Scan for the cell matching the given text and deliver its [x, y] coordinate at center. 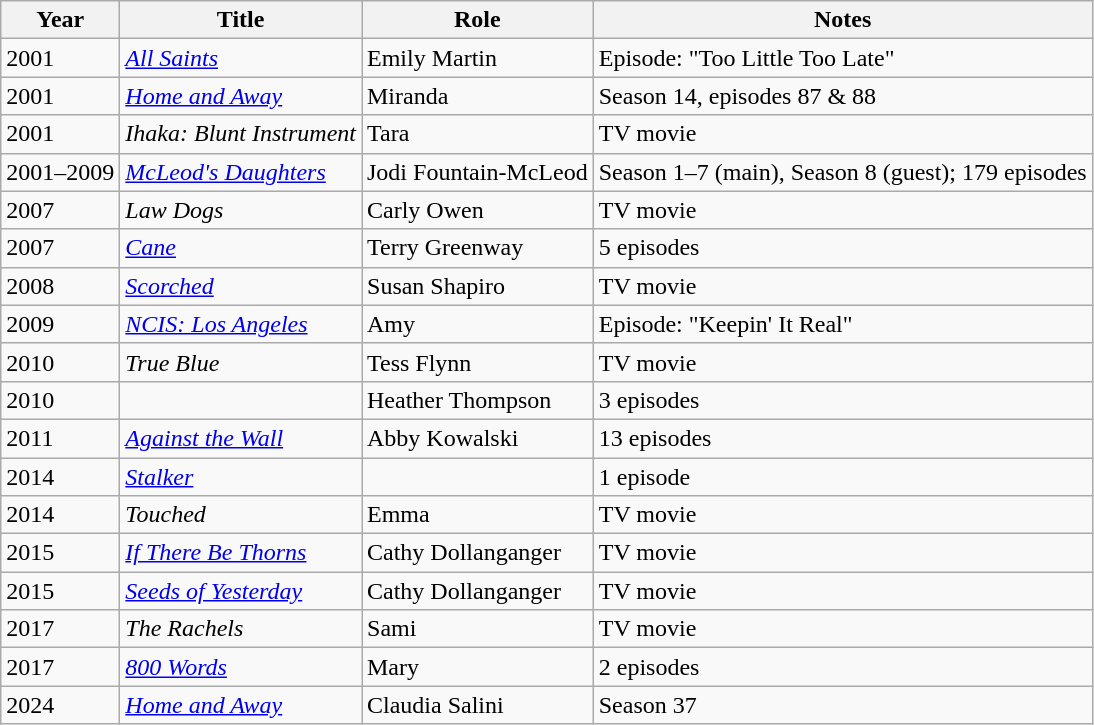
2001–2009 [60, 172]
Abby Kowalski [478, 438]
2008 [60, 286]
Carly Owen [478, 210]
Notes [842, 20]
800 Words [241, 667]
All Saints [241, 58]
1 episode [842, 477]
Emily Martin [478, 58]
2 episodes [842, 667]
Terry Greenway [478, 248]
Tara [478, 134]
2024 [60, 705]
Season 14, episodes 87 & 88 [842, 96]
Sami [478, 629]
Stalker [241, 477]
Tess Flynn [478, 362]
NCIS: Los Angeles [241, 324]
Emma [478, 515]
Year [60, 20]
Season 1–7 (main), Season 8 (guest); 179 episodes [842, 172]
True Blue [241, 362]
Scorched [241, 286]
Susan Shapiro [478, 286]
Mary [478, 667]
Law Dogs [241, 210]
Claudia Salini [478, 705]
The Rachels [241, 629]
Seeds of Yesterday [241, 591]
5 episodes [842, 248]
Season 37 [842, 705]
Against the Wall [241, 438]
Touched [241, 515]
Ihaka: Blunt Instrument [241, 134]
Title [241, 20]
McLeod's Daughters [241, 172]
Heather Thompson [478, 400]
2009 [60, 324]
Episode: "Keepin' It Real" [842, 324]
13 episodes [842, 438]
If There Be Thorns [241, 553]
Jodi Fountain-McLeod [478, 172]
Episode: "Too Little Too Late" [842, 58]
3 episodes [842, 400]
Amy [478, 324]
Cane [241, 248]
Miranda [478, 96]
Role [478, 20]
2011 [60, 438]
